Locate the cell with the specified text and output its [x, y] center coordinate. 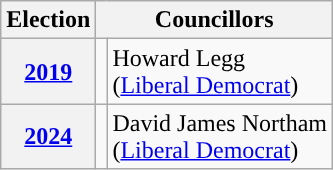
2019 [48, 72]
Councillors [214, 20]
2024 [48, 136]
Election [48, 20]
David James Northam(Liberal Democrat) [220, 136]
Howard Legg(Liberal Democrat) [220, 72]
